Detect which cell encompasses the target text, then output its [X, Y] center coordinate. 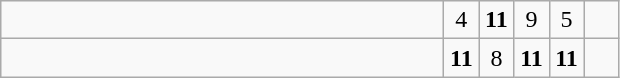
4 [462, 20]
8 [496, 58]
9 [532, 20]
5 [566, 20]
